Find where the given text appears and provide that cell's center as [x, y] coordinate. 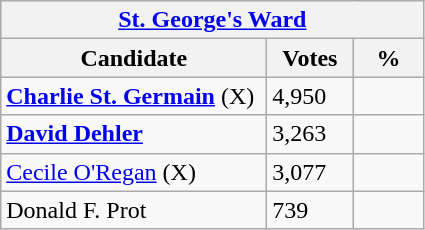
Cecile O'Regan (X) [134, 172]
% [388, 58]
David Dehler [134, 134]
4,950 [310, 96]
St. George's Ward [212, 20]
Charlie St. Germain (X) [134, 96]
Candidate [134, 58]
3,077 [310, 172]
Donald F. Prot [134, 210]
Votes [310, 58]
3,263 [310, 134]
739 [310, 210]
